Determine the (x, y) coordinate at the center of the cell enclosing the given text.  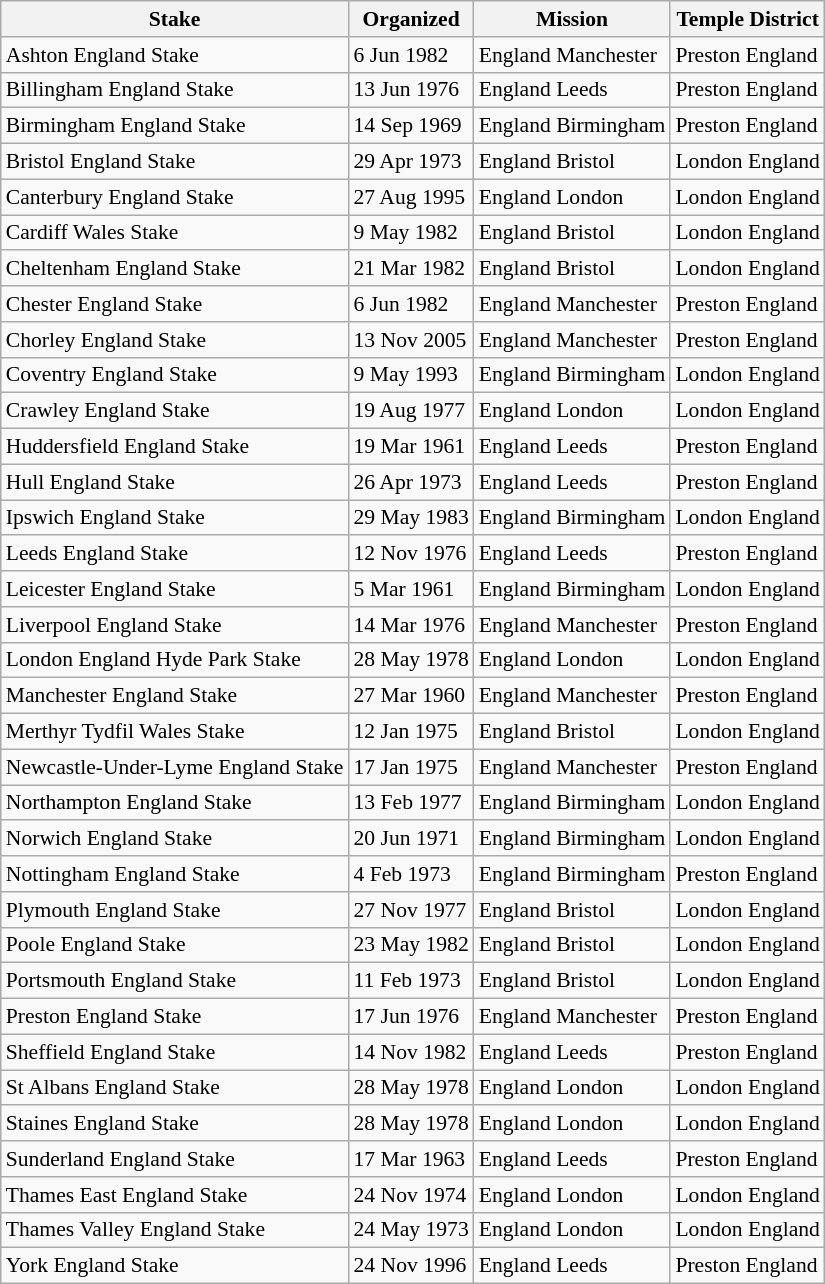
Nottingham England Stake (175, 874)
Newcastle-Under-Lyme England Stake (175, 767)
17 Mar 1963 (412, 1159)
23 May 1982 (412, 945)
Cardiff Wales Stake (175, 233)
Bristol England Stake (175, 162)
Hull England Stake (175, 482)
Northampton England Stake (175, 803)
5 Mar 1961 (412, 589)
27 Nov 1977 (412, 910)
Liverpool England Stake (175, 625)
27 Mar 1960 (412, 696)
Chorley England Stake (175, 340)
Norwich England Stake (175, 839)
4 Feb 1973 (412, 874)
Temple District (748, 19)
Mission (572, 19)
St Albans England Stake (175, 1088)
24 Nov 1996 (412, 1266)
Birmingham England Stake (175, 126)
14 Sep 1969 (412, 126)
29 May 1983 (412, 518)
13 Jun 1976 (412, 90)
14 Mar 1976 (412, 625)
Ashton England Stake (175, 55)
Chester England Stake (175, 304)
14 Nov 1982 (412, 1052)
Canterbury England Stake (175, 197)
11 Feb 1973 (412, 981)
Thames East England Stake (175, 1195)
London England Hyde Park Stake (175, 660)
19 Aug 1977 (412, 411)
12 Nov 1976 (412, 554)
29 Apr 1973 (412, 162)
Billingham England Stake (175, 90)
Poole England Stake (175, 945)
26 Apr 1973 (412, 482)
9 May 1982 (412, 233)
Manchester England Stake (175, 696)
York England Stake (175, 1266)
27 Aug 1995 (412, 197)
Ipswich England Stake (175, 518)
Coventry England Stake (175, 375)
Merthyr Tydfil Wales Stake (175, 732)
24 May 1973 (412, 1230)
13 Feb 1977 (412, 803)
Sunderland England Stake (175, 1159)
Preston England Stake (175, 1017)
Sheffield England Stake (175, 1052)
13 Nov 2005 (412, 340)
17 Jun 1976 (412, 1017)
Portsmouth England Stake (175, 981)
Organized (412, 19)
17 Jan 1975 (412, 767)
Staines England Stake (175, 1124)
9 May 1993 (412, 375)
Stake (175, 19)
Cheltenham England Stake (175, 269)
Crawley England Stake (175, 411)
20 Jun 1971 (412, 839)
12 Jan 1975 (412, 732)
21 Mar 1982 (412, 269)
19 Mar 1961 (412, 447)
24 Nov 1974 (412, 1195)
Leicester England Stake (175, 589)
Leeds England Stake (175, 554)
Huddersfield England Stake (175, 447)
Thames Valley England Stake (175, 1230)
Plymouth England Stake (175, 910)
